Identify which cell holds the provided text, then report its (X, Y) central coordinate. 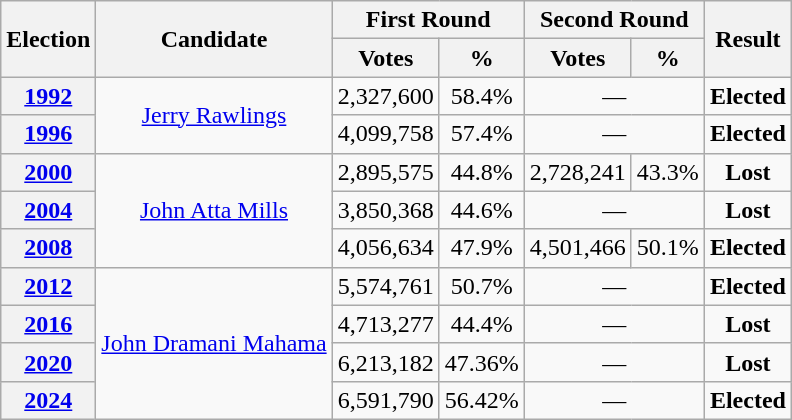
3,850,368 (386, 210)
First Round (428, 20)
2,728,241 (578, 172)
5,574,761 (386, 286)
44.8% (482, 172)
Jerry Rawlings (214, 115)
1992 (48, 96)
6,213,182 (386, 362)
44.6% (482, 210)
4,056,634 (386, 248)
2000 (48, 172)
1996 (48, 134)
50.1% (668, 248)
Election (48, 39)
47.9% (482, 248)
4,099,758 (386, 134)
57.4% (482, 134)
4,501,466 (578, 248)
2024 (48, 400)
2012 (48, 286)
6,591,790 (386, 400)
44.4% (482, 324)
4,713,277 (386, 324)
2016 (48, 324)
2,327,600 (386, 96)
John Atta Mills (214, 210)
Candidate (214, 39)
Second Round (614, 20)
2020 (48, 362)
56.42% (482, 400)
John Dramani Mahama (214, 343)
58.4% (482, 96)
2,895,575 (386, 172)
2004 (48, 210)
50.7% (482, 286)
Result (748, 39)
2008 (48, 248)
47.36% (482, 362)
43.3% (668, 172)
